Determine the [x, y] coordinate at the center of the cell enclosing the given text.  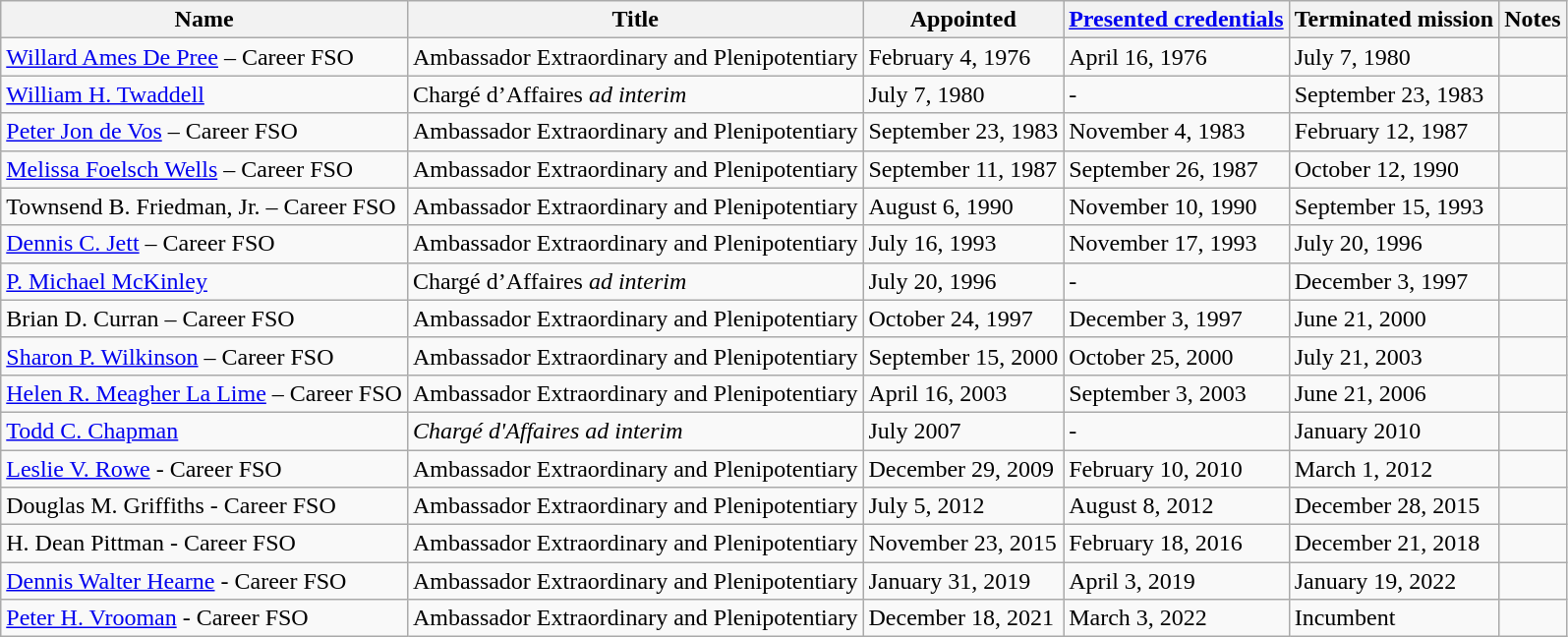
February 10, 2010 [1176, 469]
Dennis Walter Hearne - Career FSO [204, 581]
Name [204, 20]
September 15, 2000 [963, 356]
November 4, 1983 [1176, 132]
Title [635, 20]
January 31, 2019 [963, 581]
Incumbent [1394, 618]
Willard Ames De Pree – Career FSO [204, 57]
Notes [1533, 20]
January 2010 [1394, 431]
December 28, 2015 [1394, 506]
Peter Jon de Vos – Career FSO [204, 132]
Townsend B. Friedman, Jr. – Career FSO [204, 206]
Terminated mission [1394, 20]
September 11, 1987 [963, 169]
P. Michael McKinley [204, 281]
August 6, 1990 [963, 206]
April 16, 2003 [963, 393]
December 29, 2009 [963, 469]
Chargé d'Affaires ad interim [635, 431]
William H. Twaddell [204, 94]
Dennis C. Jett – Career FSO [204, 244]
Helen R. Meagher La Lime – Career FSO [204, 393]
September 3, 2003 [1176, 393]
December 18, 2021 [963, 618]
Presented credentials [1176, 20]
July 16, 1993 [963, 244]
February 4, 1976 [963, 57]
June 21, 2000 [1394, 318]
February 18, 2016 [1176, 544]
October 12, 1990 [1394, 169]
March 1, 2012 [1394, 469]
July 5, 2012 [963, 506]
April 16, 1976 [1176, 57]
September 26, 1987 [1176, 169]
November 23, 2015 [963, 544]
Peter H. Vrooman - Career FSO [204, 618]
Melissa Foelsch Wells – Career FSO [204, 169]
June 21, 2006 [1394, 393]
April 3, 2019 [1176, 581]
December 21, 2018 [1394, 544]
February 12, 1987 [1394, 132]
H. Dean Pittman - Career FSO [204, 544]
November 10, 1990 [1176, 206]
January 19, 2022 [1394, 581]
Douglas M. Griffiths - Career FSO [204, 506]
March 3, 2022 [1176, 618]
November 17, 1993 [1176, 244]
Sharon P. Wilkinson – Career FSO [204, 356]
August 8, 2012 [1176, 506]
Todd C. Chapman [204, 431]
July 2007 [963, 431]
October 24, 1997 [963, 318]
Leslie V. Rowe - Career FSO [204, 469]
Brian D. Curran – Career FSO [204, 318]
July 21, 2003 [1394, 356]
September 15, 1993 [1394, 206]
October 25, 2000 [1176, 356]
Appointed [963, 20]
